Extract the (X, Y) coordinate from the center of the cell holding the provided text.  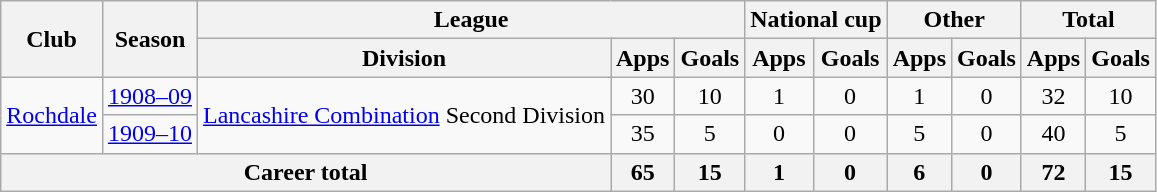
65 (642, 172)
35 (642, 134)
1908–09 (150, 96)
72 (1053, 172)
Club (52, 39)
Other (954, 20)
Career total (306, 172)
Total (1088, 20)
40 (1053, 134)
30 (642, 96)
Rochdale (52, 115)
Lancashire Combination Second Division (404, 115)
League (472, 20)
Season (150, 39)
32 (1053, 96)
6 (919, 172)
1909–10 (150, 134)
Division (404, 58)
National cup (816, 20)
